Return the (X, Y) coordinate for the center point of the cell that contains the specified text.  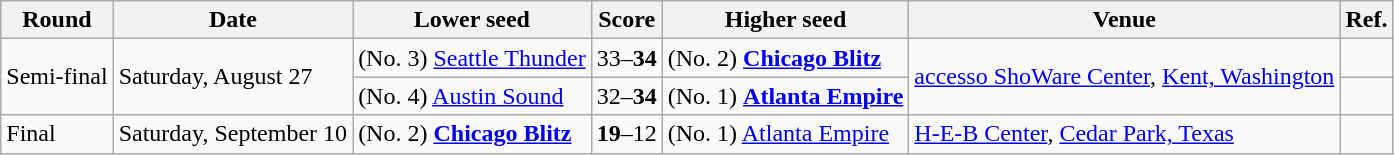
Semi-final (57, 77)
Round (57, 20)
Higher seed (786, 20)
Saturday, September 10 (232, 134)
Saturday, August 27 (232, 77)
Final (57, 134)
Score (626, 20)
33–34 (626, 58)
H-E-B Center, Cedar Park, Texas (1124, 134)
Lower seed (472, 20)
Venue (1124, 20)
19–12 (626, 134)
Date (232, 20)
(No. 4) Austin Sound (472, 96)
(No. 3) Seattle Thunder (472, 58)
Ref. (1366, 20)
32–34 (626, 96)
accesso ShoWare Center, Kent, Washington (1124, 77)
